Locate the cell with the specified text and output its [X, Y] center coordinate. 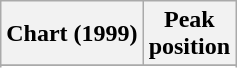
Chart (1999) [72, 34]
Peakposition [189, 34]
